Determine the [x, y] coordinate at the center of the cell enclosing the given text.  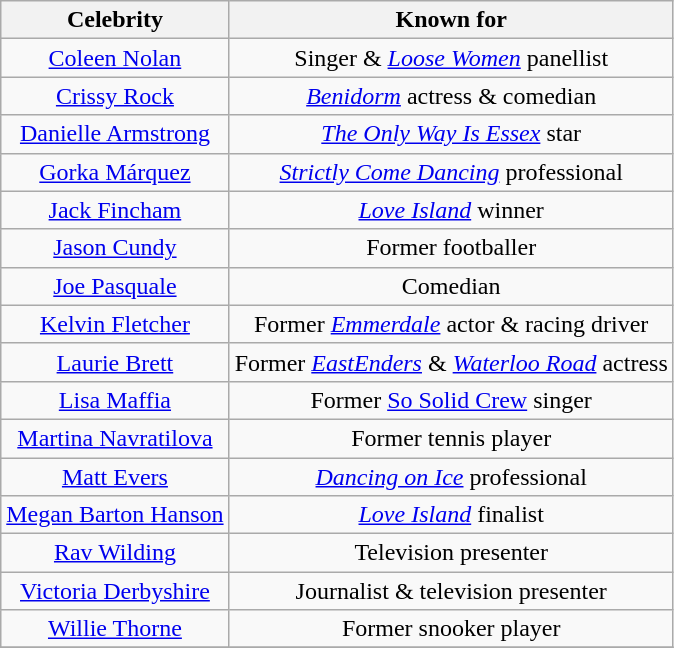
Former So Solid Crew singer [451, 400]
Television presenter [451, 553]
Former EastEnders & Waterloo Road actress [451, 362]
Celebrity [115, 20]
The Only Way Is Essex star [451, 134]
Matt Evers [115, 477]
Jason Cundy [115, 248]
Crissy Rock [115, 96]
Megan Barton Hanson [115, 515]
Victoria Derbyshire [115, 591]
Danielle Armstrong [115, 134]
Dancing on Ice professional [451, 477]
Gorka Márquez [115, 172]
Journalist & television presenter [451, 591]
Joe Pasquale [115, 286]
Laurie Brett [115, 362]
Benidorm actress & comedian [451, 96]
Jack Fincham [115, 210]
Former Emmerdale actor & racing driver [451, 324]
Lisa Maffia [115, 400]
Rav Wilding [115, 553]
Singer & Loose Women panellist [451, 58]
Former tennis player [451, 438]
Kelvin Fletcher [115, 324]
Strictly Come Dancing professional [451, 172]
Willie Thorne [115, 629]
Coleen Nolan [115, 58]
Love Island finalist [451, 515]
Former footballer [451, 248]
Known for [451, 20]
Martina Navratilova [115, 438]
Love Island winner [451, 210]
Comedian [451, 286]
Former snooker player [451, 629]
